Locate the cell with the specified text and output its [x, y] center coordinate. 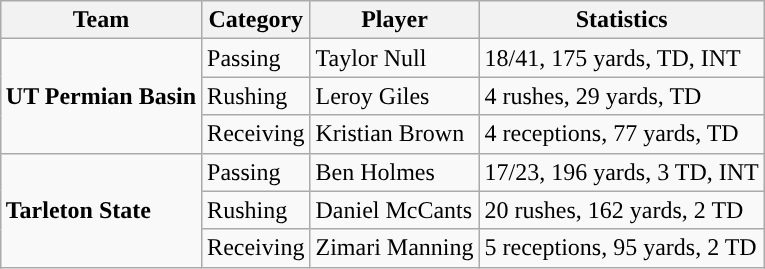
UT Permian Basin [100, 96]
Team [100, 20]
Ben Holmes [394, 172]
Daniel McCants [394, 210]
20 rushes, 162 yards, 2 TD [622, 210]
Player [394, 20]
Taylor Null [394, 58]
Leroy Giles [394, 96]
5 receptions, 95 yards, 2 TD [622, 248]
Kristian Brown [394, 134]
Tarleton State [100, 210]
Zimari Manning [394, 248]
Statistics [622, 20]
4 receptions, 77 yards, TD [622, 134]
4 rushes, 29 yards, TD [622, 96]
Category [256, 20]
17/23, 196 yards, 3 TD, INT [622, 172]
18/41, 175 yards, TD, INT [622, 58]
